Identify which cell holds the provided text, then report its [X, Y] central coordinate. 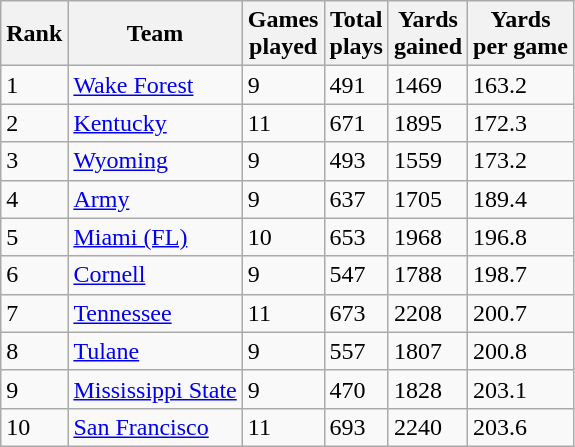
1807 [428, 351]
1705 [428, 199]
7 [34, 313]
3 [34, 161]
6 [34, 275]
8 [34, 351]
198.7 [521, 275]
Team [155, 34]
493 [356, 161]
Rank [34, 34]
200.8 [521, 351]
2240 [428, 427]
Mississippi State [155, 389]
Wyoming [155, 161]
547 [356, 275]
1559 [428, 161]
Army [155, 199]
173.2 [521, 161]
1828 [428, 389]
203.1 [521, 389]
637 [356, 199]
Yardsper game [521, 34]
671 [356, 123]
Tennessee [155, 313]
203.6 [521, 427]
Kentucky [155, 123]
172.3 [521, 123]
491 [356, 85]
Totalplays [356, 34]
Wake Forest [155, 85]
2208 [428, 313]
Miami (FL) [155, 237]
Cornell [155, 275]
189.4 [521, 199]
Gamesplayed [283, 34]
5 [34, 237]
673 [356, 313]
163.2 [521, 85]
Tulane [155, 351]
2 [34, 123]
470 [356, 389]
1 [34, 85]
200.7 [521, 313]
4 [34, 199]
653 [356, 237]
1895 [428, 123]
196.8 [521, 237]
557 [356, 351]
1968 [428, 237]
Yardsgained [428, 34]
693 [356, 427]
1469 [428, 85]
San Francisco [155, 427]
1788 [428, 275]
